Identify which cell holds the provided text, then report its (x, y) central coordinate. 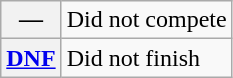
Did not compete (146, 20)
— (31, 20)
Did not finish (146, 58)
DNF (31, 58)
